Capture the cell that displays the provided text and extract its (X, Y) central coordinate. 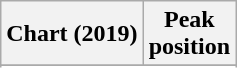
Peakposition (189, 34)
Chart (2019) (72, 34)
